Pinpoint the cell where the given text exists, returning its (x, y) midpoint coordinate. 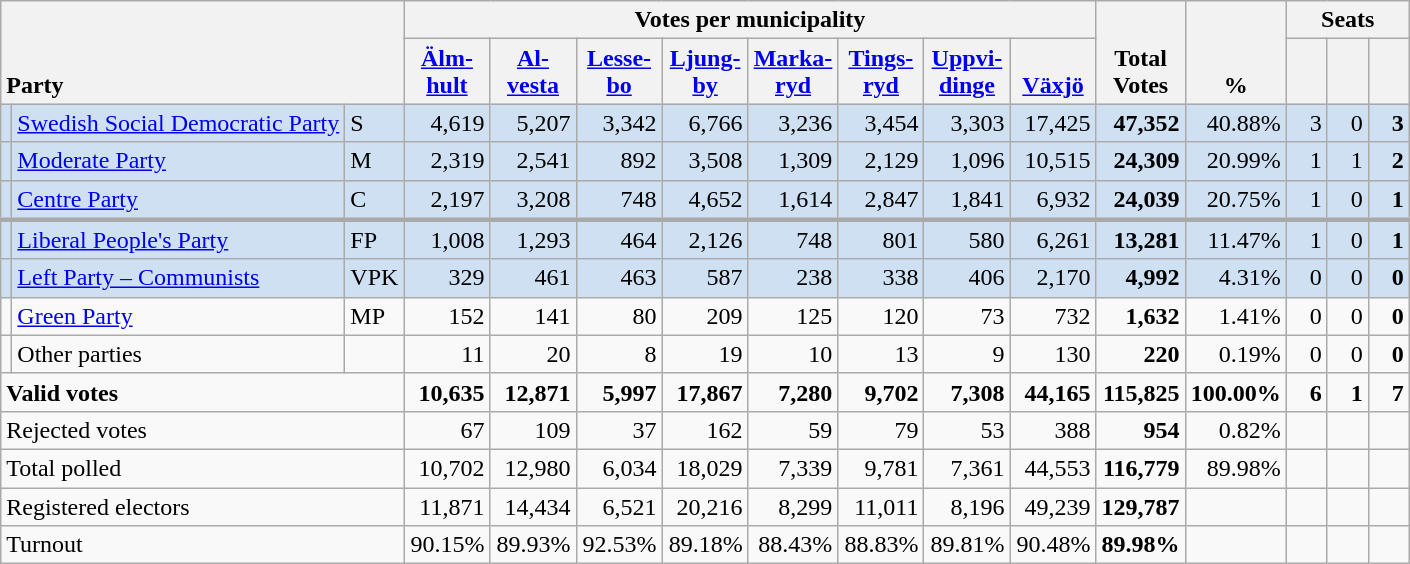
220 (1140, 354)
120 (881, 316)
20,216 (705, 507)
2,126 (705, 240)
2,129 (881, 161)
6,932 (1053, 200)
Centre Party (178, 200)
0.82% (1236, 430)
4,619 (447, 123)
Tings- ryd (881, 72)
92.53% (619, 545)
1,096 (967, 161)
6,261 (1053, 240)
59 (793, 430)
24,309 (1140, 161)
Lesse- bo (619, 72)
1,841 (967, 200)
44,165 (1053, 392)
141 (533, 316)
Other parties (178, 354)
2,847 (881, 200)
3,454 (881, 123)
7,339 (793, 468)
461 (533, 278)
801 (881, 240)
MP (374, 316)
3,303 (967, 123)
Ljung- by (705, 72)
Älm- hult (447, 72)
89.81% (967, 545)
Seats (1348, 20)
Al- vesta (533, 72)
6,034 (619, 468)
19 (705, 354)
12,980 (533, 468)
VPK (374, 278)
FP (374, 240)
17,867 (705, 392)
4.31% (1236, 278)
580 (967, 240)
11 (447, 354)
1,614 (793, 200)
3,236 (793, 123)
53 (967, 430)
90.48% (1053, 545)
7,361 (967, 468)
Liberal People's Party (178, 240)
Valid votes (202, 392)
11,871 (447, 507)
11,011 (881, 507)
Total Votes (1140, 52)
1,309 (793, 161)
20.75% (1236, 200)
6,766 (705, 123)
89.18% (705, 545)
6 (1306, 392)
4,652 (705, 200)
2,170 (1053, 278)
130 (1053, 354)
100.00% (1236, 392)
10,702 (447, 468)
1,008 (447, 240)
Turnout (202, 545)
1,632 (1140, 316)
80 (619, 316)
18,029 (705, 468)
4,992 (1140, 278)
Uppvi- dinge (967, 72)
Moderate Party (178, 161)
10,635 (447, 392)
40.88% (1236, 123)
109 (533, 430)
79 (881, 430)
7,280 (793, 392)
5,997 (619, 392)
338 (881, 278)
C (374, 200)
90.15% (447, 545)
20.99% (1236, 161)
44,553 (1053, 468)
9,702 (881, 392)
8,196 (967, 507)
7 (1388, 392)
Total polled (202, 468)
209 (705, 316)
24,039 (1140, 200)
464 (619, 240)
238 (793, 278)
587 (705, 278)
1,293 (533, 240)
5,207 (533, 123)
6,521 (619, 507)
463 (619, 278)
10 (793, 354)
9 (967, 354)
13,281 (1140, 240)
0.19% (1236, 354)
12,871 (533, 392)
954 (1140, 430)
% (1236, 52)
Marka- ryd (793, 72)
329 (447, 278)
10,515 (1053, 161)
129,787 (1140, 507)
37 (619, 430)
388 (1053, 430)
89.93% (533, 545)
49,239 (1053, 507)
3,208 (533, 200)
11.47% (1236, 240)
Green Party (178, 316)
88.43% (793, 545)
73 (967, 316)
S (374, 123)
Rejected votes (202, 430)
732 (1053, 316)
Left Party – Communists (178, 278)
Votes per municipality (750, 20)
88.83% (881, 545)
116,779 (1140, 468)
3,342 (619, 123)
20 (533, 354)
9,781 (881, 468)
Växjö (1053, 72)
13 (881, 354)
17,425 (1053, 123)
125 (793, 316)
152 (447, 316)
3,508 (705, 161)
47,352 (1140, 123)
67 (447, 430)
892 (619, 161)
115,825 (1140, 392)
2 (1388, 161)
Swedish Social Democratic Party (178, 123)
1.41% (1236, 316)
Party (202, 52)
406 (967, 278)
2,541 (533, 161)
2,319 (447, 161)
162 (705, 430)
2,197 (447, 200)
8 (619, 354)
Registered electors (202, 507)
14,434 (533, 507)
7,308 (967, 392)
M (374, 161)
8,299 (793, 507)
